From the cell containing the given text, extract its center point as [x, y] coordinate. 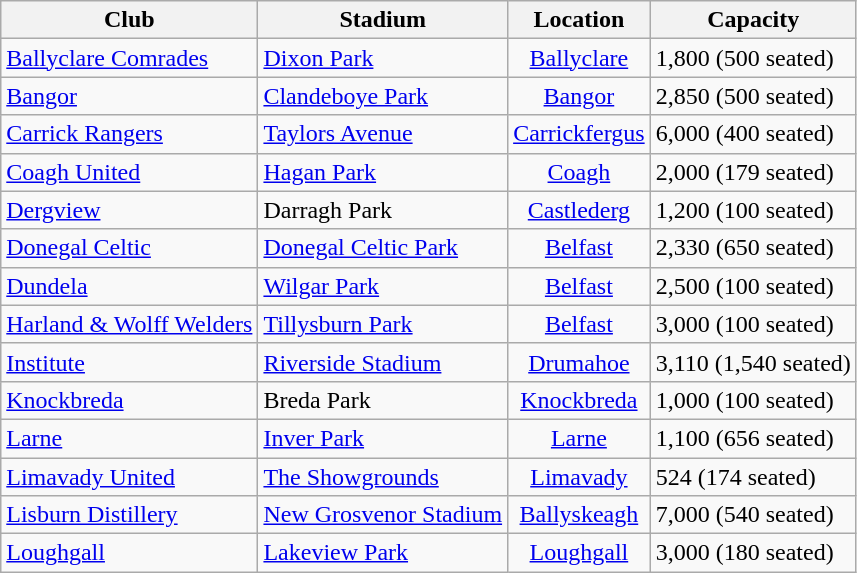
Hagan Park [383, 172]
2,500 (100 seated) [753, 286]
1,200 (100 seated) [753, 210]
Capacity [753, 20]
Location [580, 20]
Ballyskeagh [580, 515]
Club [130, 20]
Limavady [580, 477]
Taylors Avenue [383, 134]
Riverside Stadium [383, 362]
2,850 (500 seated) [753, 96]
Carrick Rangers [130, 134]
New Grosvenor Stadium [383, 515]
Dundela [130, 286]
Dergview [130, 210]
1,800 (500 seated) [753, 58]
Ballyclare [580, 58]
Lisburn Distillery [130, 515]
Dixon Park [383, 58]
Limavady United [130, 477]
Inver Park [383, 438]
Tillysburn Park [383, 324]
3,000 (180 seated) [753, 553]
Donegal Celtic [130, 248]
524 (174 seated) [753, 477]
1,000 (100 seated) [753, 400]
Carrickfergus [580, 134]
Institute [130, 362]
Donegal Celtic Park [383, 248]
Harland & Wolff Welders [130, 324]
Lakeview Park [383, 553]
Breda Park [383, 400]
Wilgar Park [383, 286]
Clandeboye Park [383, 96]
6,000 (400 seated) [753, 134]
Stadium [383, 20]
Drumahoe [580, 362]
3,000 (100 seated) [753, 324]
7,000 (540 seated) [753, 515]
3,110 (1,540 seated) [753, 362]
2,000 (179 seated) [753, 172]
Coagh United [130, 172]
Coagh [580, 172]
Castlederg [580, 210]
2,330 (650 seated) [753, 248]
1,100 (656 seated) [753, 438]
Ballyclare Comrades [130, 58]
The Showgrounds [383, 477]
Darragh Park [383, 210]
